Detect which cell encompasses the target text, then output its [x, y] center coordinate. 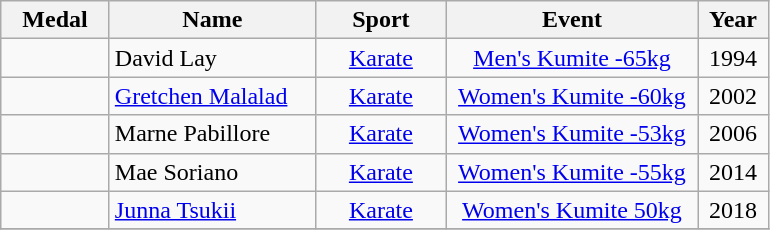
David Lay [212, 58]
Women's Kumite 50kg [572, 210]
Event [572, 20]
Year [734, 20]
Gretchen Malalad [212, 96]
2014 [734, 172]
Medal [56, 20]
2006 [734, 134]
Women's Kumite -53kg [572, 134]
Women's Kumite -60kg [572, 96]
Junna Tsukii [212, 210]
Name [212, 20]
2018 [734, 210]
1994 [734, 58]
2002 [734, 96]
Mae Soriano [212, 172]
Women's Kumite -55kg [572, 172]
Marne Pabillore [212, 134]
Sport [380, 20]
Men's Kumite -65kg [572, 58]
